Output the [X, Y] coordinate of the center of the cell containing the given text.  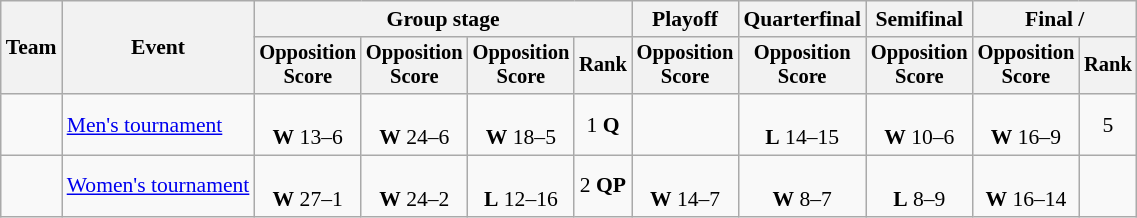
Semifinal [920, 19]
Men's tournament [158, 124]
Quarterfinal [802, 19]
W 18–5 [522, 124]
Final / [1055, 19]
W 10–6 [920, 124]
W 27–1 [308, 186]
Event [158, 48]
W 16–14 [1026, 186]
Team [32, 48]
W 8–7 [802, 186]
5 [1108, 124]
2 QP [603, 186]
W 16–9 [1026, 124]
L 14–15 [802, 124]
Group stage [442, 19]
Women's tournament [158, 186]
Playoff [686, 19]
W 13–6 [308, 124]
L 8–9 [920, 186]
W 24–2 [414, 186]
L 12–16 [522, 186]
1 Q [603, 124]
W 14–7 [686, 186]
W 24–6 [414, 124]
